Return [x, y] of the center of cell containing provided text 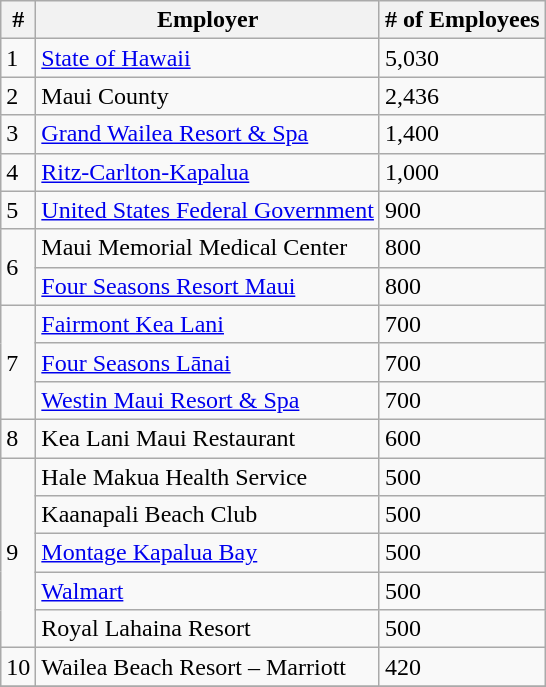
Montage Kapalua Bay [208, 553]
1,000 [462, 172]
# [18, 20]
1 [18, 58]
5,030 [462, 58]
1,400 [462, 134]
420 [462, 667]
5 [18, 210]
United States Federal Government [208, 210]
Maui Memorial Medical Center [208, 248]
600 [462, 438]
Kea Lani Maui Restaurant [208, 438]
10 [18, 667]
Four Seasons Lānai [208, 362]
900 [462, 210]
2,436 [462, 96]
State of Hawaii [208, 58]
Hale Makua Health Service [208, 477]
6 [18, 267]
Wailea Beach Resort – Marriott [208, 667]
Walmart [208, 591]
Westin Maui Resort & Spa [208, 400]
Grand Wailea Resort & Spa [208, 134]
Ritz-Carlton-Kapalua [208, 172]
9 [18, 553]
Fairmont Kea Lani [208, 324]
Royal Lahaina Resort [208, 629]
# of Employees [462, 20]
3 [18, 134]
Four Seasons Resort Maui [208, 286]
4 [18, 172]
2 [18, 96]
Maui County [208, 96]
8 [18, 438]
Kaanapali Beach Club [208, 515]
Employer [208, 20]
7 [18, 362]
